Return (x, y) of the center of cell containing provided text 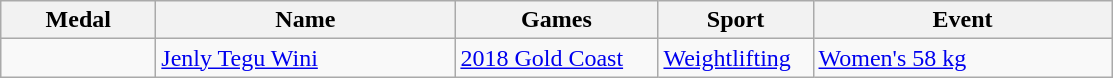
Jenly Tegu Wini (306, 58)
Games (556, 20)
Medal (78, 20)
2018 Gold Coast (556, 58)
Women's 58 kg (962, 58)
Sport (736, 20)
Name (306, 20)
Event (962, 20)
Weightlifting (736, 58)
